Find where the given text appears and provide that cell's center as (X, Y) coordinate. 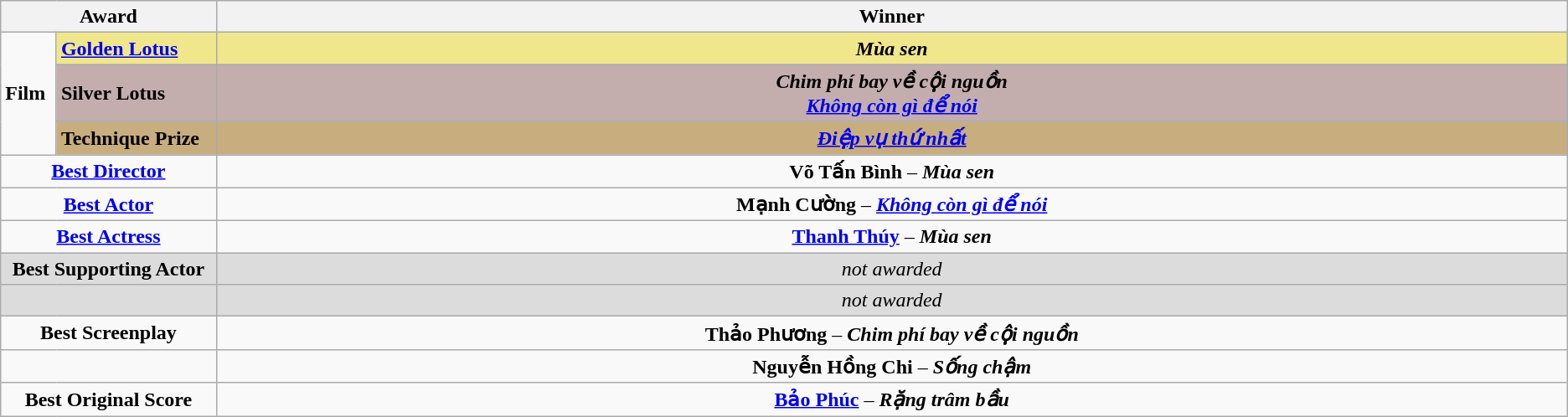
Best Actress (109, 237)
Chim phí bay về cội nguồnKhông còn gì để nói (891, 93)
Golden Lotus (136, 49)
Best Screenplay (109, 333)
Technique Prize (136, 138)
Thanh Thúy – Mùa sen (891, 237)
Best Supporting Actor (109, 269)
Võ Tấn Bình – Mùa sen (891, 171)
Winner (891, 17)
Silver Lotus (136, 93)
Điệp vụ thứ nhất (891, 138)
Best Director (109, 171)
Thảo Phương – Chim phí bay về cội nguồn (891, 333)
Mạnh Cường – Không còn gì để nói (891, 204)
Bảo Phúc – Rặng trâm bầu (891, 399)
Film (28, 94)
Best Actor (109, 204)
Mùa sen (891, 49)
Award (109, 17)
Best Original Score (109, 399)
Nguyễn Hồng Chi – Sống chậm (891, 366)
